Extract the [x, y] coordinate from the center of the cell holding the provided text.  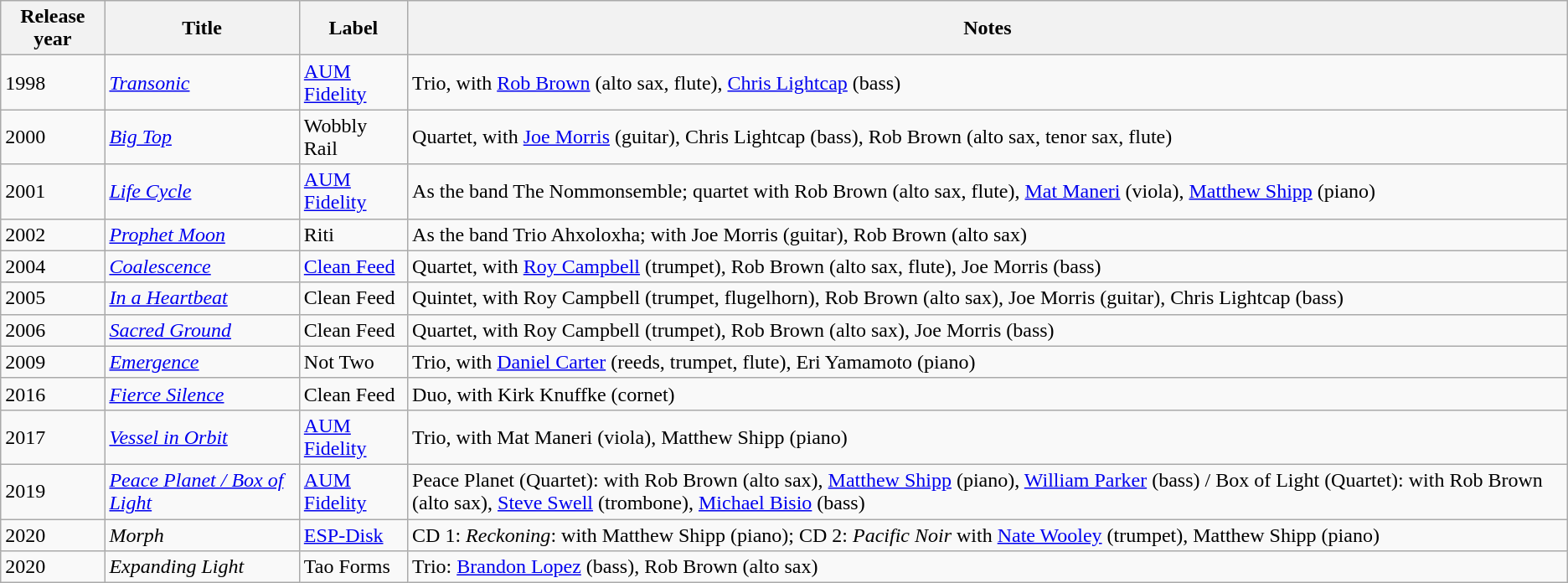
2016 [53, 394]
Quartet, with Roy Campbell (trumpet), Rob Brown (alto sax), Joe Morris (bass) [988, 330]
Trio, with Mat Maneri (viola), Matthew Shipp (piano) [988, 437]
Duo, with Kirk Knuffke (cornet) [988, 394]
Vessel in Orbit [202, 437]
Life Cycle [202, 191]
2001 [53, 191]
2004 [53, 266]
Emergence [202, 362]
2017 [53, 437]
2002 [53, 235]
ESP-Disk [353, 535]
Fierce Silence [202, 394]
Quartet, with Joe Morris (guitar), Chris Lightcap (bass), Rob Brown (alto sax, tenor sax, flute) [988, 137]
As the band Trio Ahxoloxha; with Joe Morris (guitar), Rob Brown (alto sax) [988, 235]
Riti [353, 235]
2019 [53, 491]
Sacred Ground [202, 330]
Label [353, 28]
2000 [53, 137]
Prophet Moon [202, 235]
1998 [53, 82]
Wobbly Rail [353, 137]
Notes [988, 28]
2009 [53, 362]
As the band The Nommonsemble; quartet with Rob Brown (alto sax, flute), Mat Maneri (viola), Matthew Shipp (piano) [988, 191]
2006 [53, 330]
Expanding Light [202, 567]
In a Heartbeat [202, 298]
Quintet, with Roy Campbell (trumpet, flugelhorn), Rob Brown (alto sax), Joe Morris (guitar), Chris Lightcap (bass) [988, 298]
2005 [53, 298]
Quartet, with Roy Campbell (trumpet), Rob Brown (alto sax, flute), Joe Morris (bass) [988, 266]
Morph [202, 535]
Trio, with Daniel Carter (reeds, trumpet, flute), Eri Yamamoto (piano) [988, 362]
Coalescence [202, 266]
Release year [53, 28]
Big Top [202, 137]
Tao Forms [353, 567]
Transonic [202, 82]
CD 1: Reckoning: with Matthew Shipp (piano); CD 2: Pacific Noir with Nate Wooley (trumpet), Matthew Shipp (piano) [988, 535]
Title [202, 28]
Trio: Brandon Lopez (bass), Rob Brown (alto sax) [988, 567]
Trio, with Rob Brown (alto sax, flute), Chris Lightcap (bass) [988, 82]
Not Two [353, 362]
Peace Planet / Box of Light [202, 491]
